Extract the (x, y) coordinate from the center of the cell holding the provided text.  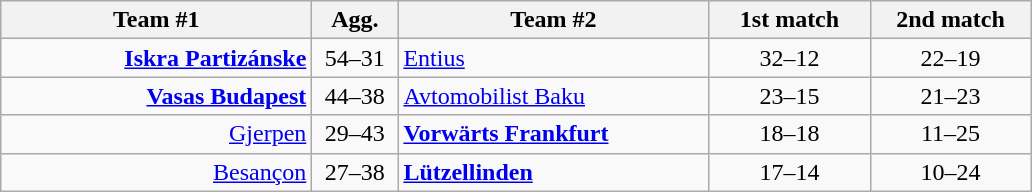
32–12 (790, 58)
21–23 (950, 96)
17–14 (790, 172)
23–15 (790, 96)
22–19 (950, 58)
Besançon (156, 172)
18–18 (790, 134)
Lützellinden (554, 172)
54–31 (355, 58)
Team #1 (156, 20)
44–38 (355, 96)
Vorwärts Frankfurt (554, 134)
Team #2 (554, 20)
Entius (554, 58)
Vasas Budapest (156, 96)
Avtomobilist Baku (554, 96)
Gjerpen (156, 134)
10–24 (950, 172)
Iskra Partizánske (156, 58)
2nd match (950, 20)
29–43 (355, 134)
Agg. (355, 20)
27–38 (355, 172)
11–25 (950, 134)
1st match (790, 20)
